Identify which cell holds the provided text, then report its [X, Y] central coordinate. 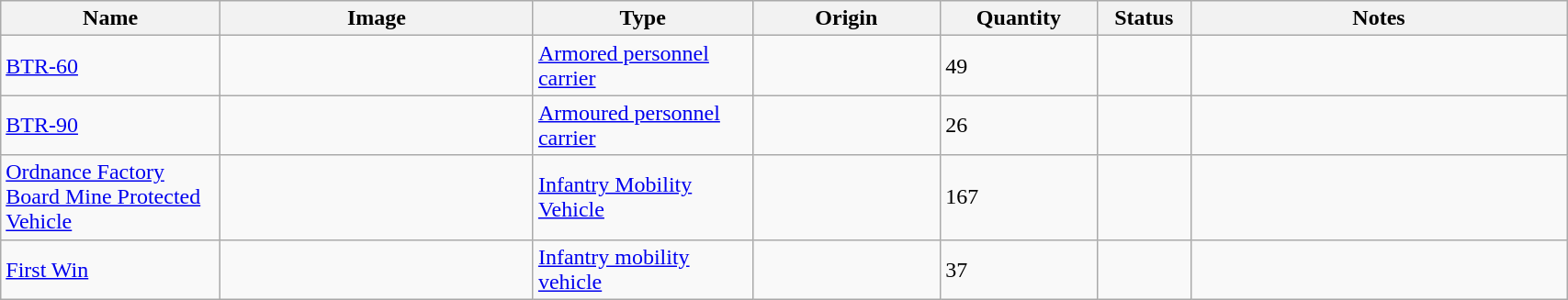
167 [1019, 197]
Notes [1378, 18]
Infantry Mobility Vehicle [643, 197]
Name [110, 18]
26 [1019, 125]
Status [1144, 18]
37 [1019, 270]
BTR-90 [110, 125]
Origin [847, 18]
Ordnance Factory Board Mine Protected Vehicle [110, 197]
BTR-60 [110, 66]
First Win [110, 270]
Armored personnel carrier [643, 66]
Quantity [1019, 18]
Infantry mobility vehicle [643, 270]
Type [643, 18]
Image [377, 18]
49 [1019, 66]
Armoured personnel carrier [643, 125]
